Provide the (x, y) coordinate of the cell's center where the given text is located.  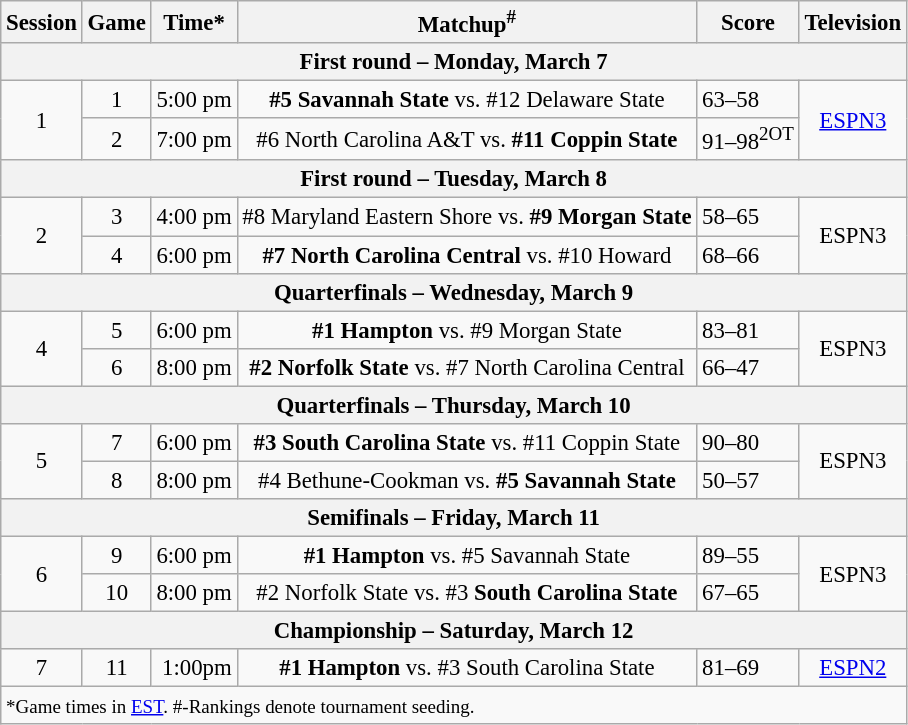
#7 North Carolina Central vs. #10 Howard (467, 255)
Matchup# (467, 22)
5:00 pm (194, 100)
#2 Norfolk State vs. #3 South Carolina State (467, 593)
58–65 (748, 217)
7:00 pm (194, 139)
4:00 pm (194, 217)
83–81 (748, 330)
Championship – Saturday, March 12 (454, 631)
67–65 (748, 593)
#4 Bethune-Cookman vs. #5 Savannah State (467, 480)
#1 Hampton vs. #3 South Carolina State (467, 668)
81–69 (748, 668)
91–982OT (748, 139)
Game (116, 22)
9 (116, 555)
50–57 (748, 480)
68–66 (748, 255)
Semifinals – Friday, March 11 (454, 518)
#2 Norfolk State vs. #7 North Carolina Central (467, 367)
Quarterfinals – Thursday, March 10 (454, 405)
10 (116, 593)
89–55 (748, 555)
#5 Savannah State vs. #12 Delaware State (467, 100)
First round – Tuesday, March 8 (454, 179)
#3 South Carolina State vs. #11 Coppin State (467, 443)
Time* (194, 22)
90–80 (748, 443)
Television (852, 22)
Session (42, 22)
66–47 (748, 367)
#1 Hampton vs. #9 Morgan State (467, 330)
ESPN2 (852, 668)
Score (748, 22)
3 (116, 217)
1:00pm (194, 668)
8 (116, 480)
First round – Monday, March 7 (454, 62)
*Game times in EST. #-Rankings denote tournament seeding. (454, 706)
63–58 (748, 100)
Quarterfinals – Wednesday, March 9 (454, 292)
#1 Hampton vs. #5 Savannah State (467, 555)
#8 Maryland Eastern Shore vs. #9 Morgan State (467, 217)
11 (116, 668)
#6 North Carolina A&T vs. #11 Coppin State (467, 139)
